Find where the given text appears and provide that cell's center as (x, y) coordinate. 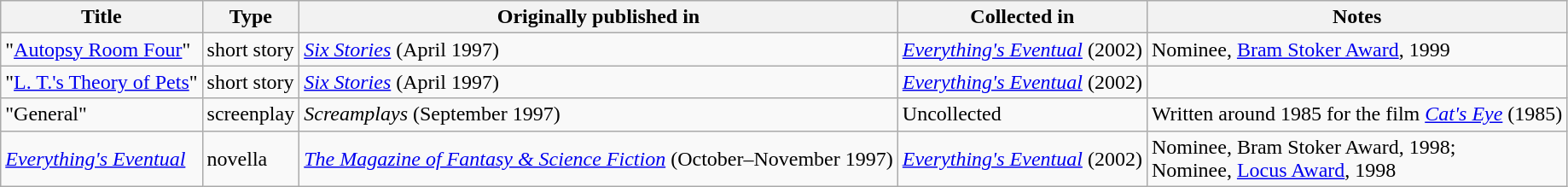
Uncollected (1022, 114)
Type (251, 17)
Written around 1985 for the film Cat's Eye (1985) (1356, 114)
Screamplays (September 1997) (599, 114)
Originally published in (599, 17)
novella (251, 159)
"General" (102, 114)
Nominee, Bram Stoker Award, 1999 (1356, 50)
Collected in (1022, 17)
Title (102, 17)
screenplay (251, 114)
Nominee, Bram Stoker Award, 1998;Nominee, Locus Award, 1998 (1356, 159)
Notes (1356, 17)
"L. T.'s Theory of Pets" (102, 82)
Everything's Eventual (102, 159)
"Autopsy Room Four" (102, 50)
The Magazine of Fantasy & Science Fiction (October–November 1997) (599, 159)
